Provide the (X, Y) coordinate of the cell's center where the given text is located.  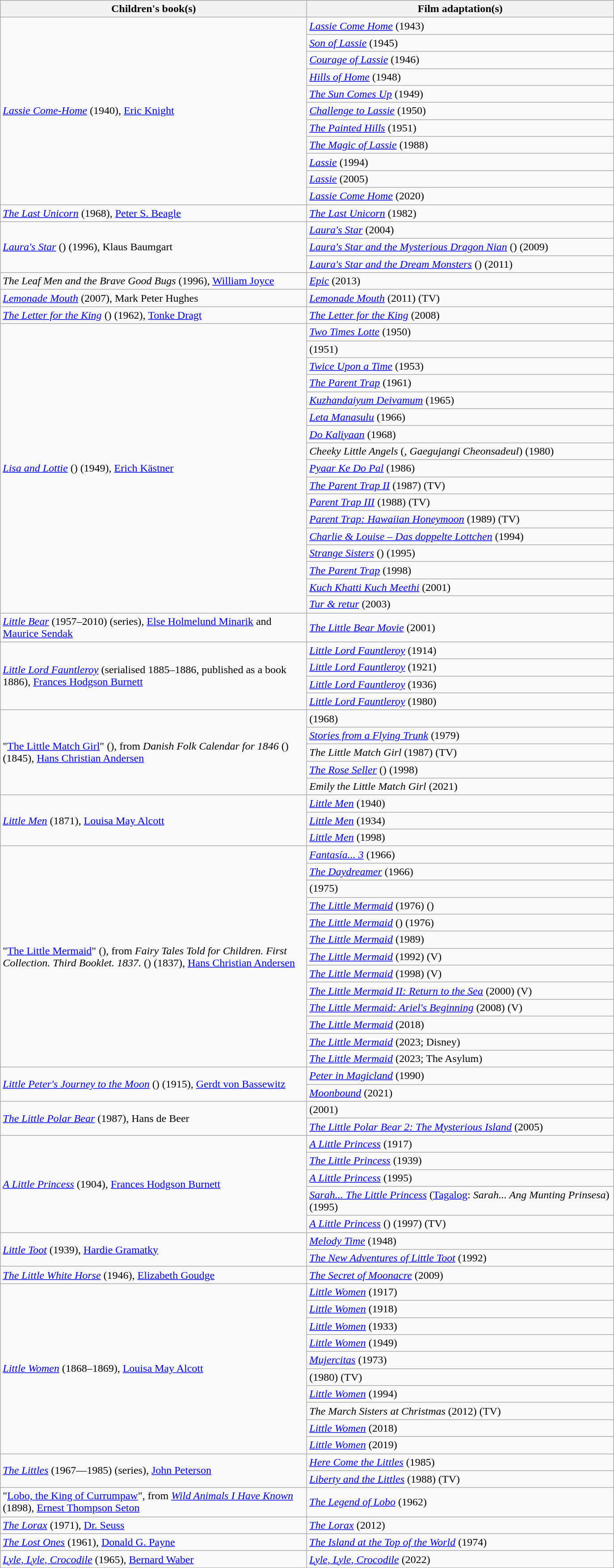
Little Men (1934) (460, 821)
Little Women (1868–1869), Louisa May Alcott (154, 1369)
Epic (2013) (460, 281)
Two Times Lotte (1950) (460, 332)
"Lobo, the King of Currumpaw", from Wild Animals I Have Known (1898), Ernest Thompson Seton (154, 1502)
Moonbound (2021) (460, 1093)
Son of Lassie (1945) (460, 43)
The Little Mermaid () (1976) (460, 923)
Stories from a Flying Trunk (1979) (460, 735)
Laura's Star and the Dream Monsters () (2011) (460, 264)
The Little Bear Movie (2001) (460, 628)
Little Men (1940) (460, 804)
The Leaf Men and the Brave Good Bugs (1996), William Joyce (154, 281)
A Little Princess (1917) (460, 1144)
Film adaptation(s) (460, 9)
The Magic of Lassie (1988) (460, 145)
Mujercitas (1973) (460, 1360)
The Little Polar Bear 2: The Mysterious Island (2005) (460, 1127)
The Secret of Moonacre (2009) (460, 1275)
Pyaar Ke Do Pal (1986) (460, 468)
Liberty and the Littles (1988) (TV) (460, 1479)
Lassie (2005) (460, 179)
Kuzhandaiyum Deivamum (1965) (460, 400)
Parent Trap: Hawaiian Honeymoon (1989) (TV) (460, 519)
Laura's Star () (1996), Klaus Baumgart (154, 247)
The Little Princess (1939) (460, 1161)
Little Men (1871), Louisa May Alcott (154, 821)
Little Lord Fauntleroy (1914) (460, 650)
Tur & retur (2003) (460, 604)
(1975) (460, 889)
Little Lord Fauntleroy (1980) (460, 701)
The Letter for the King () (1962), Tonke Dragt (154, 315)
Little Women (1949) (460, 1343)
The Little Mermaid (2018) (460, 1024)
Lassie (1994) (460, 162)
The Little Mermaid (2023; Disney) (460, 1042)
The Little Mermaid (1989) (460, 940)
Peter in Magicland (1990) (460, 1076)
The Parent Trap (1998) (460, 570)
Lyle, Lyle, Crocodile (1965), Bernard Waber (154, 1559)
The Little Match Girl (1987) (TV) (460, 752)
Little Men (1998) (460, 838)
Hills of Home (1948) (460, 77)
(1951) (460, 349)
Lisa and Lottie () (1949), Erich Kästner (154, 468)
Lemonade Mouth (2011) (TV) (460, 298)
Laura's Star (2004) (460, 230)
Little Women (2018) (460, 1428)
The Parent Trap (1961) (460, 383)
Do Kaliyaan (1968) (460, 434)
(1980) (TV) (460, 1377)
Little Women (1994) (460, 1394)
The Legend of Lobo (1962) (460, 1502)
The Sun Comes Up (1949) (460, 94)
Little Women (1917) (460, 1292)
Lassie Come Home (1943) (460, 26)
Laura's Star and the Mysterious Dragon Nian () (2009) (460, 247)
Charlie & Louise – Das doppelte Lottchen (1994) (460, 536)
The Little Mermaid: Ariel's Beginning (2008) (V) (460, 1007)
The Little Mermaid (1992) (V) (460, 957)
The Little Mermaid (2023; The Asylum) (460, 1059)
Cheeky Little Angels (, Gaegujangi Cheonsadeul) (1980) (460, 451)
The March Sisters at Christmas (2012) (TV) (460, 1411)
Children's book(s) (154, 9)
Challenge to Lassie (1950) (460, 111)
Strange Sisters () (1995) (460, 553)
The Painted Hills (1951) (460, 128)
Here Come the Littles (1985) (460, 1462)
The Little Mermaid (1976) () (460, 906)
(2001) (460, 1110)
The Lorax (2012) (460, 1525)
Parent Trap III (1988) (TV) (460, 502)
Lemonade Mouth (2007), Mark Peter Hughes (154, 298)
Fantasía... 3 (1966) (460, 855)
The Daydreamer (1966) (460, 872)
Twice Upon a Time (1953) (460, 366)
Little Lord Fauntleroy (1936) (460, 684)
The Letter for the King (2008) (460, 315)
The Littles (1967—1985) (series), John Peterson (154, 1471)
The Last Unicorn (1982) (460, 213)
Little Women (1933) (460, 1326)
"The Little Match Girl" (), from Danish Folk Calendar for 1846 () (1845), Hans Christian Andersen (154, 752)
Lassie Come Home (2020) (460, 196)
Lyle, Lyle, Crocodile (2022) (460, 1559)
A Little Princess (1904), Frances Hodgson Burnett (154, 1184)
Leta Manasulu (1966) (460, 417)
(1968) (460, 718)
The Lost Ones (1961), Donald G. Payne (154, 1542)
Little Peter's Journey to the Moon () (1915), Gerdt von Bassewitz (154, 1084)
The Parent Trap II (1987) (TV) (460, 485)
Little Bear (1957–2010) (series), Else Holmelund Minarik and Maurice Sendak (154, 628)
Kuch Khatti Kuch Meethi (2001) (460, 587)
Little Women (2019) (460, 1445)
The Little Polar Bear (1987), Hans de Beer (154, 1118)
The Lorax (1971), Dr. Seuss (154, 1525)
The Little White Horse (1946), Elizabeth Goudge (154, 1275)
A Little Princess (1995) (460, 1178)
Sarah... The Little Princess (Tagalog: Sarah... Ang Munting Prinsesa) (1995) (460, 1201)
Melody Time (1948) (460, 1241)
The New Adventures of Little Toot (1992) (460, 1258)
"The Little Mermaid" (), from Fairy Tales Told for Children. First Collection. Third Booklet. 1837. () (1837), Hans Christian Andersen (154, 957)
Little Women (1918) (460, 1309)
A Little Princess () (1997) (TV) (460, 1224)
Lassie Come-Home (1940), Eric Knight (154, 111)
The Last Unicorn (1968), Peter S. Beagle (154, 213)
Little Lord Fauntleroy (serialised 1885–1886, published as a book 1886), Frances Hodgson Burnett (154, 676)
The Little Mermaid (1998) (V) (460, 974)
Little Lord Fauntleroy (1921) (460, 667)
The Little Mermaid II: Return to the Sea (2000) (V) (460, 991)
Little Toot (1939), Hardie Gramatky (154, 1249)
The Rose Seller () (1998) (460, 769)
Emily the Little Match Girl (2021) (460, 787)
The Island at the Top of the World (1974) (460, 1542)
Courage of Lassie (1946) (460, 60)
